Identify which cell holds the provided text, then report its (X, Y) central coordinate. 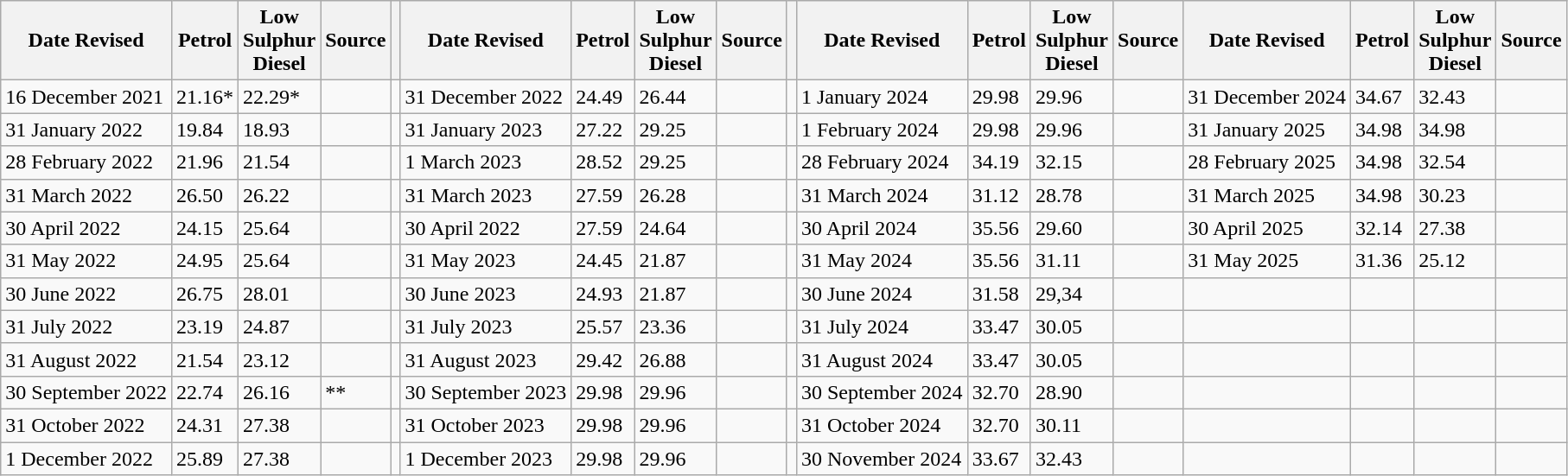
28 February 2022 (86, 162)
31.12 (999, 195)
18.93 (280, 130)
33.67 (999, 459)
29,34 (1072, 294)
31 December 2024 (1267, 97)
31 July 2024 (882, 327)
30 April 2024 (882, 228)
34.19 (999, 162)
22.74 (204, 392)
21.96 (204, 162)
26.44 (676, 97)
31 March 2024 (882, 195)
31.36 (1381, 261)
1 December 2022 (86, 459)
31 October 2024 (882, 425)
28 February 2025 (1267, 162)
27.22 (603, 130)
25.12 (1456, 261)
28.78 (1072, 195)
24.87 (280, 327)
24.45 (603, 261)
30.11 (1072, 425)
31 August 2023 (486, 359)
32.14 (1381, 228)
1 December 2023 (486, 459)
30.23 (1456, 195)
22.29* (280, 97)
32.15 (1072, 162)
31 May 2025 (1267, 261)
31 October 2022 (86, 425)
31 December 2022 (486, 97)
31 May 2024 (882, 261)
23.12 (280, 359)
1 March 2023 (486, 162)
24.31 (204, 425)
24.15 (204, 228)
** (356, 392)
30 June 2022 (86, 294)
34.67 (1381, 97)
30 September 2023 (486, 392)
25.89 (204, 459)
31 January 2025 (1267, 130)
31 January 2022 (86, 130)
31.58 (999, 294)
26.75 (204, 294)
31 August 2024 (882, 359)
28.52 (603, 162)
28 February 2024 (882, 162)
31 May 2022 (86, 261)
31 January 2023 (486, 130)
16 December 2021 (86, 97)
31 March 2025 (1267, 195)
31 July 2022 (86, 327)
24.64 (676, 228)
31 May 2023 (486, 261)
30 November 2024 (882, 459)
29.60 (1072, 228)
31 March 2022 (86, 195)
30 June 2024 (882, 294)
21.16* (204, 97)
28.90 (1072, 392)
32.54 (1456, 162)
26.28 (676, 195)
30 September 2022 (86, 392)
26.16 (280, 392)
26.22 (280, 195)
31.11 (1072, 261)
1 February 2024 (882, 130)
30 June 2023 (486, 294)
1 January 2024 (882, 97)
30 April 2025 (1267, 228)
23.36 (676, 327)
24.93 (603, 294)
26.88 (676, 359)
31 March 2023 (486, 195)
26.50 (204, 195)
24.95 (204, 261)
31 August 2022 (86, 359)
31 October 2023 (486, 425)
23.19 (204, 327)
28.01 (280, 294)
24.49 (603, 97)
31 July 2023 (486, 327)
30 September 2024 (882, 392)
29.42 (603, 359)
19.84 (204, 130)
25.57 (603, 327)
